For the text-containing cell, return its midpoint in (X, Y) coordinate format. 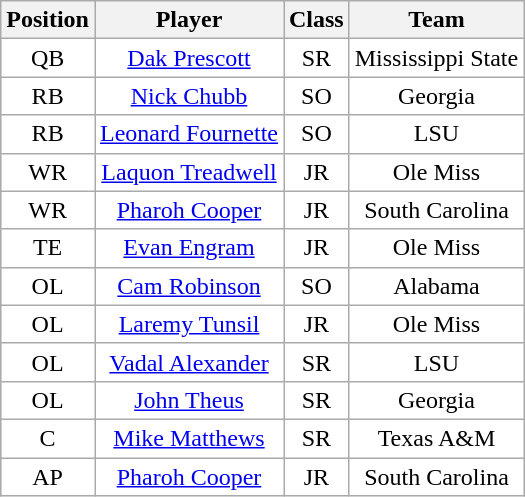
Class (317, 20)
AP (48, 477)
Nick Chubb (188, 96)
Laquon Treadwell (188, 172)
Vadal Alexander (188, 362)
Evan Engram (188, 248)
Team (436, 20)
John Theus (188, 400)
Alabama (436, 286)
C (48, 438)
Mike Matthews (188, 438)
TE (48, 248)
Player (188, 20)
Position (48, 20)
Mississippi State (436, 58)
Cam Robinson (188, 286)
Laremy Tunsil (188, 324)
QB (48, 58)
Leonard Fournette (188, 134)
Texas A&M (436, 438)
Dak Prescott (188, 58)
